Provide the [X, Y] coordinate of the cell's center where the given text is located.  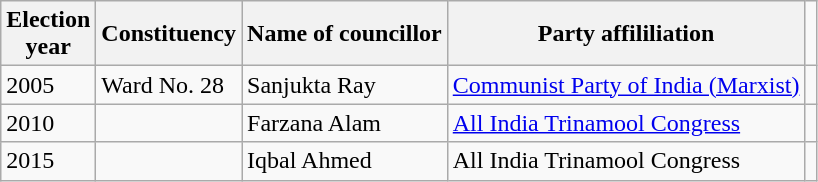
2010 [48, 123]
Ward No. 28 [169, 85]
2005 [48, 85]
Iqbal Ahmed [345, 161]
Party affililiation [626, 34]
Sanjukta Ray [345, 85]
Constituency [169, 34]
2015 [48, 161]
Farzana Alam [345, 123]
Election year [48, 34]
Name of councillor [345, 34]
Communist Party of India (Marxist) [626, 85]
